From the cell containing the given text, extract its center point as (X, Y) coordinate. 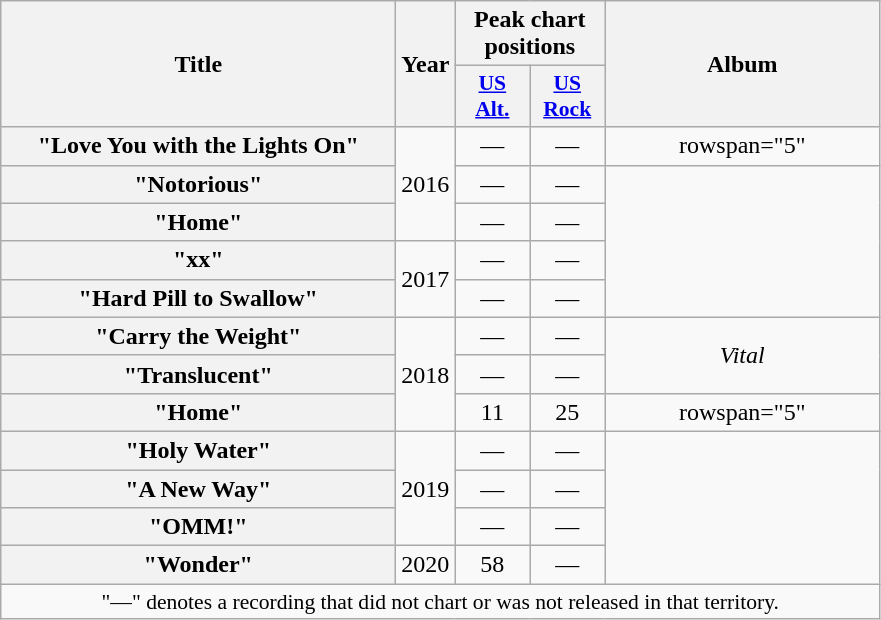
"Carry the Weight" (198, 336)
2017 (426, 279)
"Wonder" (198, 565)
2016 (426, 184)
"Holy Water" (198, 450)
2018 (426, 374)
58 (492, 565)
Vital (742, 355)
"Notorious" (198, 184)
"A New Way" (198, 489)
USRock (568, 96)
"Hard Pill to Swallow" (198, 298)
"Translucent" (198, 374)
Title (198, 64)
Peak chart positions (530, 34)
USAlt. (492, 96)
2020 (426, 565)
Year (426, 64)
2019 (426, 488)
25 (568, 412)
"—" denotes a recording that did not chart or was not released in that territory. (440, 602)
11 (492, 412)
"Love You with the Lights On" (198, 146)
"OMM!" (198, 527)
Album (742, 64)
"xx" (198, 260)
